Provide the [X, Y] coordinate of the cell's center where the given text is located.  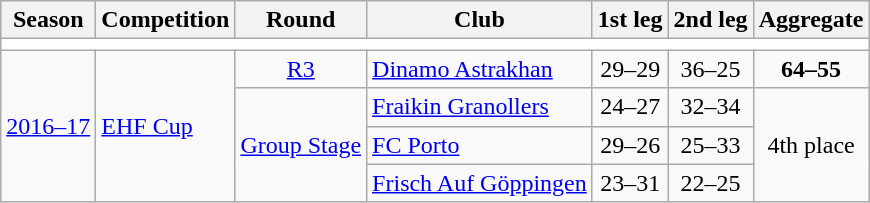
1st leg [630, 20]
Club [480, 20]
29–29 [630, 69]
4th place [811, 145]
24–27 [630, 107]
29–26 [630, 145]
Frisch Auf Göppingen [480, 183]
32–34 [710, 107]
Round [301, 20]
64–55 [811, 69]
22–25 [710, 183]
25–33 [710, 145]
Competition [166, 20]
2016–17 [48, 126]
EHF Cup [166, 126]
Aggregate [811, 20]
R3 [301, 69]
Fraikin Granollers [480, 107]
36–25 [710, 69]
Group Stage [301, 145]
FC Porto [480, 145]
23–31 [630, 183]
Season [48, 20]
Dinamo Astrakhan [480, 69]
2nd leg [710, 20]
